From the cell containing the given text, extract its center point as (X, Y) coordinate. 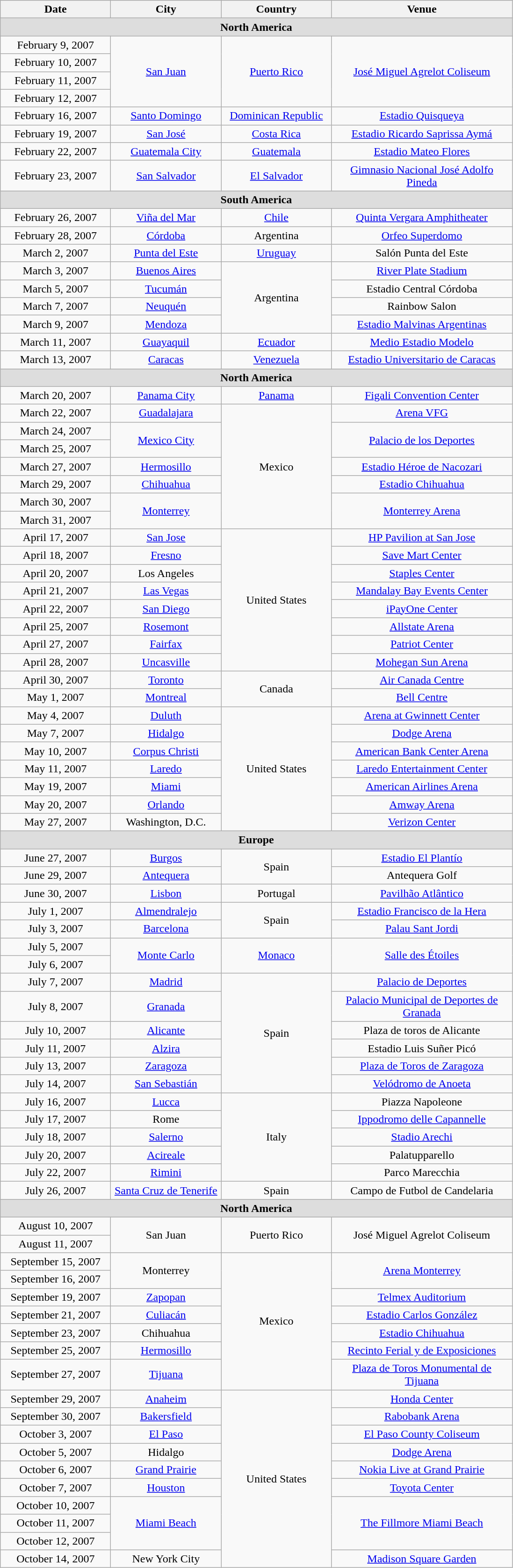
Los Angeles (166, 573)
Recinto Ferial y de Exposiciones (422, 1350)
El Paso (166, 1434)
Salerno (166, 1137)
Estadio Mateo Flores (422, 151)
October 14, 2007 (56, 1559)
April 27, 2007 (56, 644)
July 22, 2007 (56, 1173)
Europe (256, 840)
Tucumán (166, 289)
Salón Punta del Este (422, 253)
Estadio Ricardo Saprissa Aymá (422, 134)
Estadio Luis Suñer Picó (422, 1048)
Plaza de Toros de Zaragoza (422, 1066)
Ecuador (276, 342)
September 27, 2007 (56, 1375)
Toronto (166, 680)
Allstate Arena (422, 627)
June 29, 2007 (56, 876)
Country (276, 9)
March 27, 2007 (56, 466)
March 30, 2007 (56, 502)
Pavilhão Atlântico (422, 893)
Amway Arena (422, 804)
Rainbow Salon (422, 306)
Telmex Auditorium (422, 1297)
September 23, 2007 (56, 1333)
September 16, 2007 (56, 1279)
May 7, 2007 (56, 733)
September 30, 2007 (56, 1417)
Honda Center (422, 1398)
Campo de Futbol de Candelaria (422, 1190)
July 8, 2007 (56, 1006)
Palacio Municipal de Deportes de Granada (422, 1006)
American Bank Center Arena (422, 751)
July 5, 2007 (56, 947)
September 19, 2007 (56, 1297)
Estadio El Plantío (422, 858)
February 26, 2007 (56, 217)
August 11, 2007 (56, 1244)
Fairfax (166, 644)
May 20, 2007 (56, 804)
Miami Beach (166, 1523)
February 12, 2007 (56, 98)
The Fillmore Miami Beach (422, 1523)
May 10, 2007 (56, 751)
Alicante (166, 1030)
July 26, 2007 (56, 1190)
February 28, 2007 (56, 235)
Staples Center (422, 573)
Piazza Napoleone (422, 1101)
October 7, 2007 (56, 1488)
Mexico City (166, 440)
Arena at Gwinnett Center (422, 715)
Arena VFG (422, 413)
Laredo Entertainment Center (422, 769)
San Sebastián (166, 1083)
Rome (166, 1119)
Italy (276, 1137)
River Plate Stadium (422, 271)
El Paso County Coliseum (422, 1434)
Palacio de los Deportes (422, 440)
March 9, 2007 (56, 324)
Alzira (166, 1048)
Viña del Mar (166, 217)
September 29, 2007 (56, 1398)
Santa Cruz de Tenerife (166, 1190)
March 20, 2007 (56, 395)
Estadio Héroe de Nacozari (422, 466)
Uruguay (276, 253)
February 19, 2007 (56, 134)
May 4, 2007 (56, 715)
South America (256, 200)
Montreal (166, 698)
Plaza de Toros Monumental de Tijuana (422, 1375)
Punta del Este (166, 253)
Estadio Malvinas Argentinas (422, 324)
March 25, 2007 (56, 449)
San Salvador (166, 176)
April 28, 2007 (56, 662)
February 10, 2007 (56, 63)
June 30, 2007 (56, 893)
July 3, 2007 (56, 929)
August 10, 2007 (56, 1226)
Salle des Étoiles (422, 955)
March 31, 2007 (56, 520)
Almendralejo (166, 911)
May 11, 2007 (56, 769)
Mendoza (166, 324)
March 29, 2007 (56, 484)
San Diego (166, 609)
Lisbon (166, 893)
Uncasville (166, 662)
Duluth (166, 715)
July 16, 2007 (56, 1101)
Santo Domingo (166, 116)
Culiacán (166, 1315)
Mandalay Bay Events Center (422, 591)
July 20, 2007 (56, 1155)
July 1, 2007 (56, 911)
Panama (276, 395)
Medio Estadio Modelo (422, 342)
Madison Square Garden (422, 1559)
Estadio Universitario de Caracas (422, 360)
iPayOne Center (422, 609)
Palacio de Deportes (422, 982)
Dominican Republic (276, 116)
Tijuana (166, 1375)
Palatupparello (422, 1155)
September 21, 2007 (56, 1315)
July 14, 2007 (56, 1083)
Monterrey Arena (422, 511)
Ippodromo delle Capannelle (422, 1119)
February 16, 2007 (56, 116)
Estadio Francisco de la Hera (422, 911)
Monaco (276, 955)
March 7, 2007 (56, 306)
Palau Sant Jordi (422, 929)
Lucca (166, 1101)
Anaheim (166, 1398)
Toyota Center (422, 1488)
Antequera (166, 876)
Zaragoza (166, 1066)
Miami (166, 786)
Arena Monterrey (422, 1270)
Venezuela (276, 360)
Save Mart Center (422, 556)
Costa Rica (276, 134)
Orlando (166, 804)
San Jose (166, 538)
May 19, 2007 (56, 786)
April 17, 2007 (56, 538)
February 9, 2007 (56, 45)
Zapopan (166, 1297)
July 18, 2007 (56, 1137)
American Airlines Arena (422, 786)
September 25, 2007 (56, 1350)
April 22, 2007 (56, 609)
Venue (422, 9)
October 10, 2007 (56, 1505)
July 17, 2007 (56, 1119)
Estadio Quisqueya (422, 116)
Canada (276, 689)
Orfeo Superdomo (422, 235)
Houston (166, 1488)
October 5, 2007 (56, 1452)
Grand Prairie (166, 1470)
July 10, 2007 (56, 1030)
Estadio Central Córdoba (422, 289)
July 6, 2007 (56, 964)
Verizon Center (422, 822)
Guadalajara (166, 413)
Caracas (166, 360)
Panama City (166, 395)
Antequera Golf (422, 876)
April 18, 2007 (56, 556)
Gimnasio Nacional José Adolfo Pineda (422, 176)
Quinta Vergara Amphitheater (422, 217)
Estadio Carlos González (422, 1315)
Guatemala (276, 151)
October 3, 2007 (56, 1434)
HP Pavilion at San Jose (422, 538)
Burgos (166, 858)
March 3, 2007 (56, 271)
Parco Marecchia (422, 1173)
Corpus Christi (166, 751)
April 25, 2007 (56, 627)
Barcelona (166, 929)
Córdoba (166, 235)
September 15, 2007 (56, 1262)
March 22, 2007 (56, 413)
Rimini (166, 1173)
Nokia Live at Grand Prairie (422, 1470)
June 27, 2007 (56, 858)
July 13, 2007 (56, 1066)
San José (166, 134)
Velódromo de Anoeta (422, 1083)
October 12, 2007 (56, 1541)
April 20, 2007 (56, 573)
February 11, 2007 (56, 80)
March 13, 2007 (56, 360)
Madrid (166, 982)
March 24, 2007 (56, 431)
April 30, 2007 (56, 680)
March 11, 2007 (56, 342)
El Salvador (276, 176)
Mohegan Sun Arena (422, 662)
Air Canada Centre (422, 680)
Figali Convention Center (422, 395)
Las Vegas (166, 591)
Granada (166, 1006)
February 23, 2007 (56, 176)
Neuquén (166, 306)
Portugal (276, 893)
March 2, 2007 (56, 253)
Acireale (166, 1155)
Buenos Aires (166, 271)
Patriot Center (422, 644)
April 21, 2007 (56, 591)
Guatemala City (166, 151)
Bakersfield (166, 1417)
October 11, 2007 (56, 1523)
Stadio Arechi (422, 1137)
Plaza de toros de Alicante (422, 1030)
February 22, 2007 (56, 151)
March 5, 2007 (56, 289)
Monte Carlo (166, 955)
May 1, 2007 (56, 698)
July 7, 2007 (56, 982)
Date (56, 9)
July 11, 2007 (56, 1048)
May 27, 2007 (56, 822)
City (166, 9)
New York City (166, 1559)
Guayaquil (166, 342)
Chile (276, 217)
Rosemont (166, 627)
October 6, 2007 (56, 1470)
Rabobank Arena (422, 1417)
Laredo (166, 769)
Bell Centre (422, 698)
Washington, D.C. (166, 822)
Fresno (166, 556)
